Return (X, Y) of the center of cell containing provided text 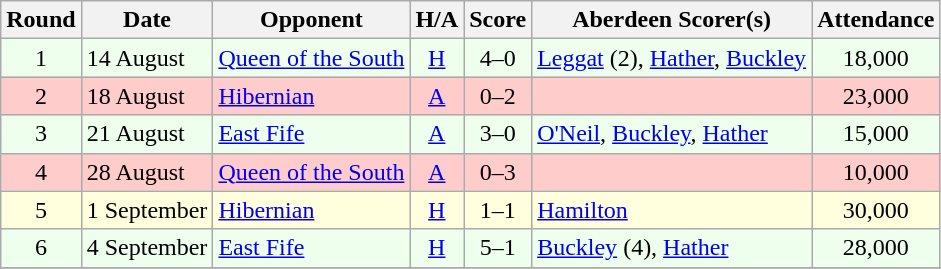
Attendance (876, 20)
Hamilton (672, 210)
Date (147, 20)
5 (41, 210)
30,000 (876, 210)
4 (41, 172)
1 (41, 58)
3 (41, 134)
10,000 (876, 172)
28,000 (876, 248)
Buckley (4), Hather (672, 248)
28 August (147, 172)
1 September (147, 210)
2 (41, 96)
5–1 (498, 248)
18,000 (876, 58)
1–1 (498, 210)
Aberdeen Scorer(s) (672, 20)
O'Neil, Buckley, Hather (672, 134)
18 August (147, 96)
21 August (147, 134)
Opponent (312, 20)
Leggat (2), Hather, Buckley (672, 58)
14 August (147, 58)
Score (498, 20)
15,000 (876, 134)
4–0 (498, 58)
0–3 (498, 172)
3–0 (498, 134)
6 (41, 248)
H/A (437, 20)
0–2 (498, 96)
Round (41, 20)
23,000 (876, 96)
4 September (147, 248)
